Output the (X, Y) coordinate of the center of the cell containing the given text.  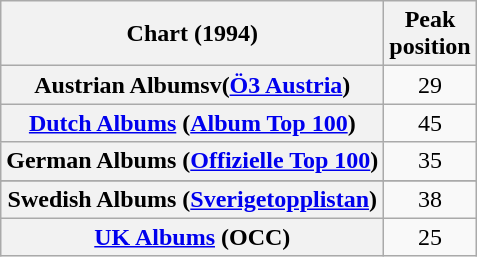
Dutch Albums (Album Top 100) (192, 123)
German Albums (Offizielle Top 100) (192, 161)
Chart (1994) (192, 34)
29 (430, 85)
35 (430, 161)
Swedish Albums (Sverigetopplistan) (192, 199)
Peakposition (430, 34)
45 (430, 123)
Austrian Albumsv(Ö3 Austria) (192, 85)
25 (430, 237)
UK Albums (OCC) (192, 237)
38 (430, 199)
